Pinpoint the cell where the given text exists, returning its [x, y] midpoint coordinate. 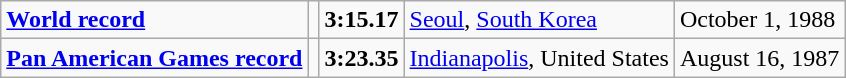
World record [154, 20]
October 1, 1988 [759, 20]
3:23.35 [362, 58]
Indianapolis, United States [539, 58]
August 16, 1987 [759, 58]
Seoul, South Korea [539, 20]
3:15.17 [362, 20]
Pan American Games record [154, 58]
